For the text-containing cell, return its midpoint in [X, Y] coordinate format. 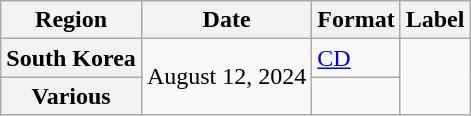
Label [435, 20]
South Korea [72, 58]
Date [226, 20]
August 12, 2024 [226, 77]
Format [356, 20]
CD [356, 58]
Various [72, 96]
Region [72, 20]
